Return the [X, Y] coordinate for the center point of the cell that contains the specified text.  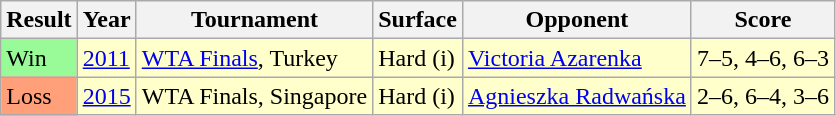
Surface [418, 20]
Opponent [576, 20]
Victoria Azarenka [576, 58]
2015 [106, 96]
7–5, 4–6, 6–3 [762, 58]
Tournament [254, 20]
2011 [106, 58]
Agnieszka Radwańska [576, 96]
Win [39, 58]
Score [762, 20]
WTA Finals, Turkey [254, 58]
2–6, 6–4, 3–6 [762, 96]
Year [106, 20]
Result [39, 20]
WTA Finals, Singapore [254, 96]
Loss [39, 96]
